Search for the cell housing the specified text and yield its (X, Y) center coordinate. 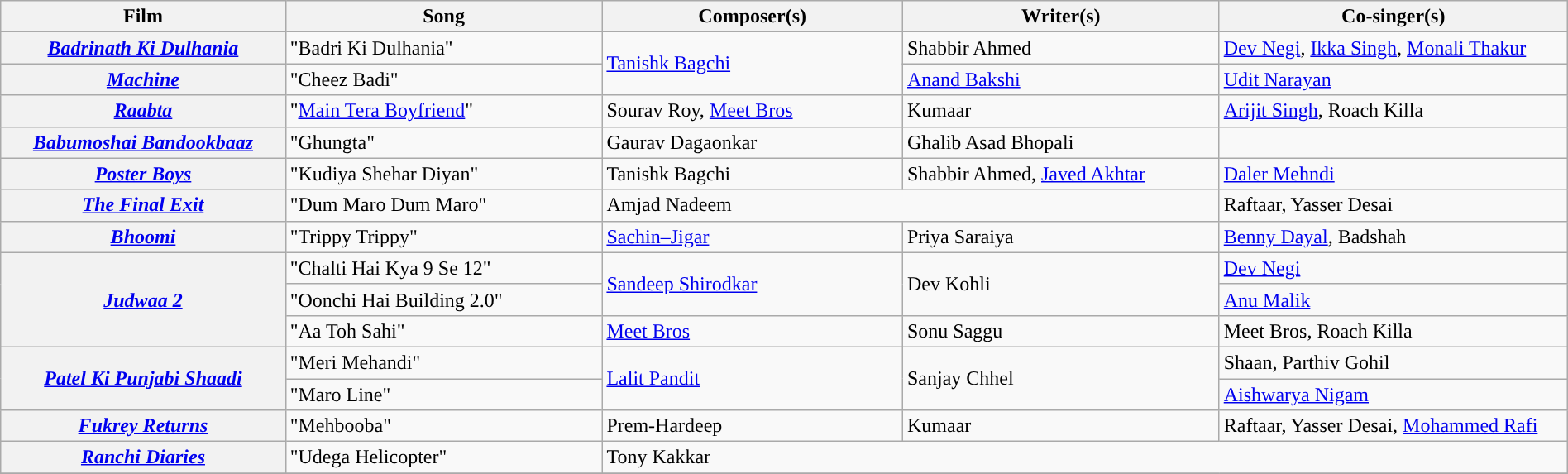
Sonu Saggu (1060, 331)
Composer(s) (753, 17)
"Chalti Hai Kya 9 Se 12" (443, 268)
"Cheez Badi" (443, 79)
Sourav Roy, Meet Bros (753, 111)
"Main Tera Boyfriend" (443, 111)
Sachin–Jigar (753, 237)
"Mehbooba" (443, 426)
"Kudiya Shehar Diyan" (443, 174)
Anu Malik (1393, 299)
Song (443, 17)
"Maro Line" (443, 395)
Aishwarya Nigam (1393, 395)
Writer(s) (1060, 17)
Tony Kakkar (1085, 457)
Poster Boys (143, 174)
Gaurav Dagaonkar (753, 142)
Film (143, 17)
Meet Bros, Roach Killa (1393, 331)
Udit Narayan (1393, 79)
The Final Exit (143, 205)
"Ghungta" (443, 142)
"Meri Mehandi" (443, 362)
Shabbir Ahmed (1060, 48)
Daler Mehndi (1393, 174)
Raftaar, Yasser Desai (1393, 205)
Co-singer(s) (1393, 17)
Benny Dayal, Badshah (1393, 237)
Shabbir Ahmed, Javed Akhtar (1060, 174)
Arijit Singh, Roach Killa (1393, 111)
Dev Kohli (1060, 284)
Babumoshai Bandookbaaz (143, 142)
Raftaar, Yasser Desai, Mohammed Rafi (1393, 426)
Priya Saraiya (1060, 237)
"Dum Maro Dum Maro" (443, 205)
Dev Negi (1393, 268)
Machine (143, 79)
Prem-Hardeep (753, 426)
"Aa Toh Sahi" (443, 331)
Anand Bakshi (1060, 79)
Bhoomi (143, 237)
Dev Negi, Ikka Singh, Monali Thakur (1393, 48)
Badrinath Ki Dulhania (143, 48)
"Trippy Trippy" (443, 237)
"Udega Helicopter" (443, 457)
Ghalib Asad Bhopali (1060, 142)
Sanjay Chhel (1060, 378)
Patel Ki Punjabi Shaadi (143, 378)
"Badri Ki Dulhania" (443, 48)
Sandeep Shirodkar (753, 284)
Amjad Nadeem (911, 205)
Judwaa 2 (143, 299)
Lalit Pandit (753, 378)
"Oonchi Hai Building 2.0" (443, 299)
Raabta (143, 111)
Ranchi Diaries (143, 457)
Meet Bros (753, 331)
Shaan, Parthiv Gohil (1393, 362)
Fukrey Returns (143, 426)
